Locate the cell with the specified text and output its [X, Y] center coordinate. 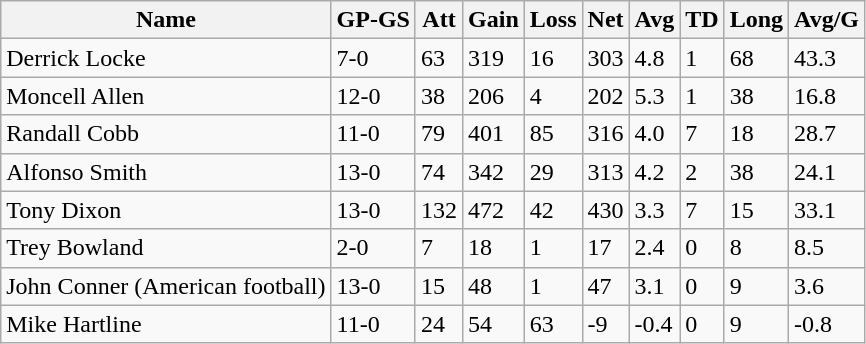
16.8 [827, 96]
4.8 [654, 58]
3.1 [654, 286]
Tony Dixon [166, 210]
Net [606, 20]
319 [494, 58]
Moncell Allen [166, 96]
316 [606, 134]
430 [606, 210]
68 [756, 58]
12-0 [373, 96]
Gain [494, 20]
472 [494, 210]
342 [494, 172]
GP-GS [373, 20]
132 [438, 210]
2 [702, 172]
17 [606, 248]
48 [494, 286]
3.3 [654, 210]
42 [553, 210]
-0.8 [827, 324]
16 [553, 58]
2.4 [654, 248]
Mike Hartline [166, 324]
5.3 [654, 96]
74 [438, 172]
79 [438, 134]
8 [756, 248]
4.0 [654, 134]
Randall Cobb [166, 134]
313 [606, 172]
24 [438, 324]
47 [606, 286]
4.2 [654, 172]
54 [494, 324]
85 [553, 134]
Loss [553, 20]
John Conner (American football) [166, 286]
28.7 [827, 134]
4 [553, 96]
-0.4 [654, 324]
24.1 [827, 172]
2-0 [373, 248]
Long [756, 20]
Derrick Locke [166, 58]
29 [553, 172]
303 [606, 58]
33.1 [827, 210]
Avg/G [827, 20]
Alfonso Smith [166, 172]
Name [166, 20]
206 [494, 96]
Att [438, 20]
401 [494, 134]
8.5 [827, 248]
43.3 [827, 58]
Avg [654, 20]
202 [606, 96]
3.6 [827, 286]
-9 [606, 324]
TD [702, 20]
7-0 [373, 58]
Trey Bowland [166, 248]
